Return the [X, Y] coordinate for the center point of the cell that contains the specified text.  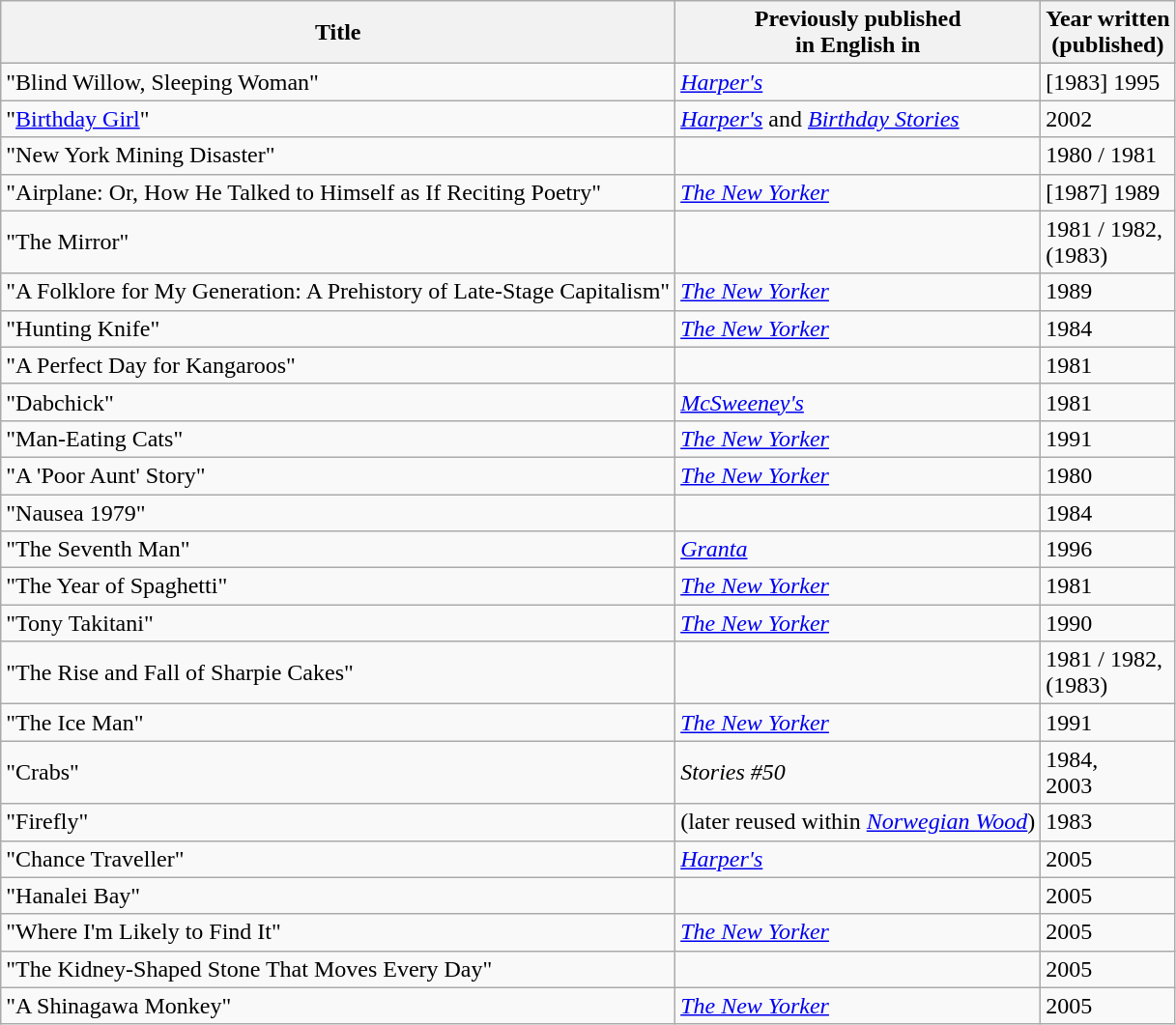
"Nausea 1979" [338, 513]
1984,2003 [1107, 773]
"Blind Willow, Sleeping Woman" [338, 82]
"Chance Traveller" [338, 859]
Granta [858, 550]
Year written(published) [1107, 33]
Harper's and Birthday Stories [858, 119]
"A Folklore for My Generation: A Prehistory of Late-Stage Capitalism" [338, 292]
[1983] 1995 [1107, 82]
"The Year of Spaghetti" [338, 586]
"Firefly" [338, 822]
"Hanalei Bay" [338, 896]
Title [338, 33]
1990 [1107, 623]
"Birthday Girl" [338, 119]
"Where I'm Likely to Find It" [338, 932]
"Tony Takitani" [338, 623]
"Dabchick" [338, 402]
"Hunting Knife" [338, 328]
"Man-Eating Cats" [338, 439]
Previously publishedin English in [858, 33]
"The Kidney-Shaped Stone That Moves Every Day" [338, 969]
"Crabs" [338, 773]
1983 [1107, 822]
[1987] 1989 [1107, 192]
"A Shinagawa Monkey" [338, 1006]
"New York Mining Disaster" [338, 156]
"The Mirror" [338, 242]
1980 [1107, 475]
"Airplane: Or, How He Talked to Himself as If Reciting Poetry" [338, 192]
McSweeney's [858, 402]
"The Rise and Fall of Sharpie Cakes" [338, 672]
2002 [1107, 119]
Stories #50 [858, 773]
1980 / 1981 [1107, 156]
(later reused within Norwegian Wood) [858, 822]
"A 'Poor Aunt' Story" [338, 475]
"A Perfect Day for Kangaroos" [338, 365]
1996 [1107, 550]
1989 [1107, 292]
"The Seventh Man" [338, 550]
"The Ice Man" [338, 723]
